Identify which cell holds the provided text, then report its (X, Y) central coordinate. 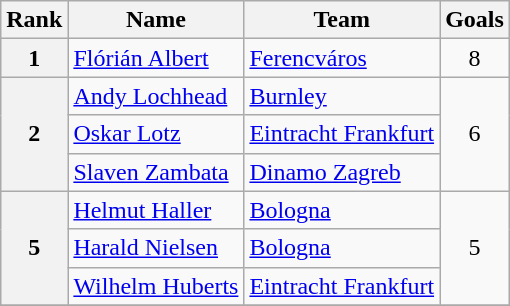
6 (475, 134)
2 (34, 134)
Helmut Haller (156, 210)
1 (34, 58)
Wilhelm Huberts (156, 286)
Name (156, 20)
Dinamo Zagreb (342, 172)
8 (475, 58)
Harald Nielsen (156, 248)
Goals (475, 20)
Oskar Lotz (156, 134)
Slaven Zambata (156, 172)
Andy Lochhead (156, 96)
Flórián Albert (156, 58)
Ferencváros (342, 58)
Rank (34, 20)
Burnley (342, 96)
Team (342, 20)
